Output the (x, y) coordinate of the center of the cell containing the given text.  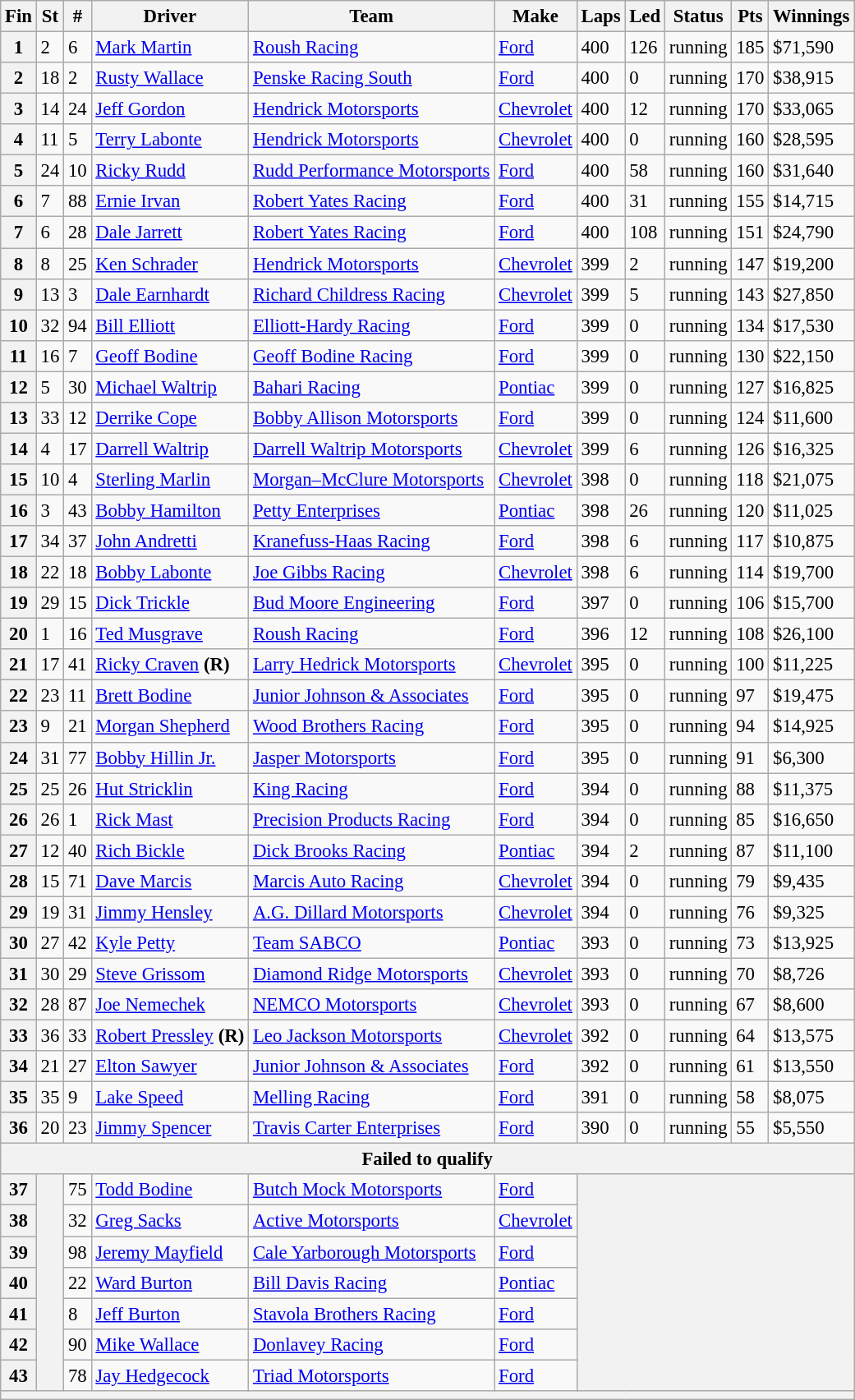
$22,150 (811, 356)
Make (536, 16)
Precision Products Racing (371, 819)
391 (601, 1098)
Bill Davis Racing (371, 1283)
Robert Pressley (R) (170, 1036)
397 (601, 603)
Petty Enterprises (371, 510)
Jeff Burton (170, 1314)
97 (751, 696)
Butch Mock Motorsports (371, 1190)
$13,925 (811, 943)
Hut Stricklin (170, 789)
$13,575 (811, 1036)
Donlavey Racing (371, 1344)
$11,025 (811, 510)
Team (371, 16)
$19,700 (811, 573)
Dick Brooks Racing (371, 850)
Travis Carter Enterprises (371, 1128)
$5,550 (811, 1128)
98 (77, 1252)
A.G. Dillard Motorsports (371, 912)
Driver (170, 16)
185 (751, 48)
124 (751, 418)
John Andretti (170, 541)
118 (751, 480)
Todd Bodine (170, 1190)
390 (601, 1128)
$11,225 (811, 665)
$19,475 (811, 696)
Bobby Hillin Jr. (170, 758)
Dale Jarrett (170, 233)
$21,075 (811, 480)
Kyle Petty (170, 943)
Derrike Cope (170, 418)
77 (77, 758)
70 (751, 974)
Diamond Ridge Motorsports (371, 974)
Jeff Gordon (170, 109)
Bahari Racing (371, 387)
Terry Labonte (170, 140)
$8,726 (811, 974)
Dick Trickle (170, 603)
$19,200 (811, 264)
Wood Brothers Racing (371, 727)
Morgan Shepherd (170, 727)
Steve Grissom (170, 974)
Active Motorsports (371, 1221)
Jimmy Spencer (170, 1128)
Sterling Marlin (170, 480)
$38,915 (811, 78)
King Racing (371, 789)
$15,700 (811, 603)
$6,300 (811, 758)
$8,600 (811, 1005)
# (77, 16)
Greg Sacks (170, 1221)
$11,375 (811, 789)
61 (751, 1066)
Jasper Motorsports (371, 758)
Elliott-Hardy Racing (371, 325)
Ricky Rudd (170, 171)
Ernie Irvan (170, 201)
St (49, 16)
143 (751, 294)
$14,925 (811, 727)
$27,850 (811, 294)
Penske Racing South (371, 78)
Ted Musgrave (170, 634)
Richard Childress Racing (371, 294)
Melling Racing (371, 1098)
Marcis Auto Racing (371, 882)
Led (646, 16)
Morgan–McClure Motorsports (371, 480)
Michael Waltrip (170, 387)
Rick Mast (170, 819)
Ken Schrader (170, 264)
Leo Jackson Motorsports (371, 1036)
Mark Martin (170, 48)
79 (751, 882)
106 (751, 603)
Kranefuss-Haas Racing (371, 541)
Stavola Brothers Racing (371, 1314)
151 (751, 233)
Jay Hedgecock (170, 1375)
78 (77, 1375)
76 (751, 912)
Cale Yarborough Motorsports (371, 1252)
67 (751, 1005)
91 (751, 758)
Triad Motorsports (371, 1375)
73 (751, 943)
147 (751, 264)
Status (698, 16)
$33,065 (811, 109)
$16,825 (811, 387)
127 (751, 387)
$8,075 (811, 1098)
Elton Sawyer (170, 1066)
75 (77, 1190)
$24,790 (811, 233)
$16,325 (811, 449)
Geoff Bodine (170, 356)
Joe Nemechek (170, 1005)
100 (751, 665)
396 (601, 634)
Bud Moore Engineering (371, 603)
Team SABCO (371, 943)
Larry Hedrick Motorsports (371, 665)
Geoff Bodine Racing (371, 356)
64 (751, 1036)
Mike Wallace (170, 1344)
$26,100 (811, 634)
Jeremy Mayfield (170, 1252)
Fin (19, 16)
38 (19, 1221)
114 (751, 573)
Dale Earnhardt (170, 294)
Failed to qualify (427, 1159)
$17,530 (811, 325)
85 (751, 819)
Brett Bodine (170, 696)
Bobby Allison Motorsports (371, 418)
155 (751, 201)
Darrell Waltrip Motorsports (371, 449)
Winnings (811, 16)
$16,650 (811, 819)
$71,590 (811, 48)
Dave Marcis (170, 882)
117 (751, 541)
Rusty Wallace (170, 78)
Rich Bickle (170, 850)
Lake Speed (170, 1098)
$10,875 (811, 541)
$11,600 (811, 418)
$9,435 (811, 882)
Bobby Hamilton (170, 510)
39 (19, 1252)
71 (77, 882)
Darrell Waltrip (170, 449)
90 (77, 1344)
Pts (751, 16)
Ricky Craven (R) (170, 665)
$28,595 (811, 140)
NEMCO Motorsports (371, 1005)
Bobby Labonte (170, 573)
Rudd Performance Motorsports (371, 171)
130 (751, 356)
55 (751, 1128)
Bill Elliott (170, 325)
Ward Burton (170, 1283)
Joe Gibbs Racing (371, 573)
Laps (601, 16)
Jimmy Hensley (170, 912)
$14,715 (811, 201)
$13,550 (811, 1066)
$31,640 (811, 171)
$9,325 (811, 912)
$11,100 (811, 850)
120 (751, 510)
134 (751, 325)
